Identify which cell holds the provided text, then report its (x, y) central coordinate. 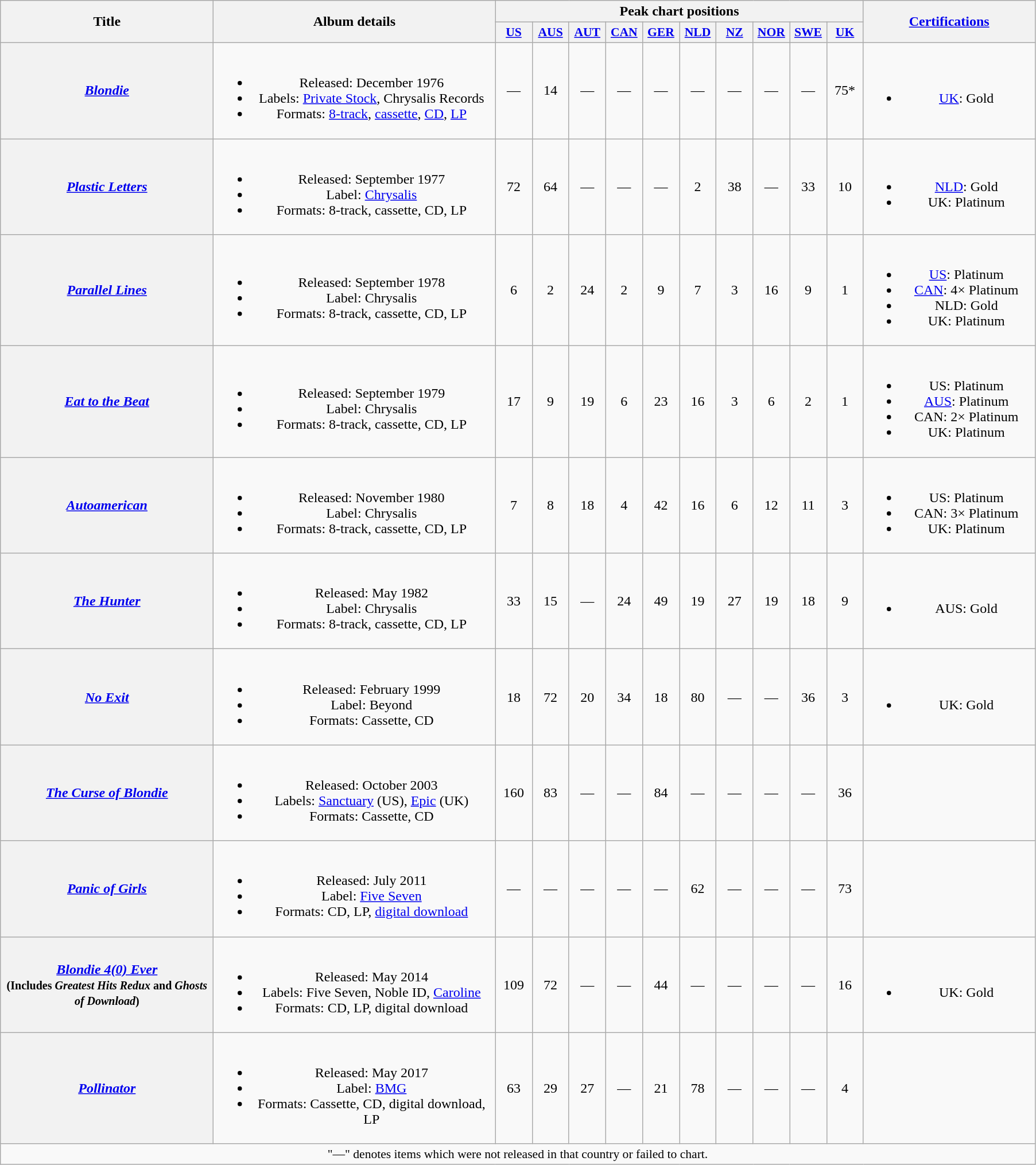
Released: September 1977Label: ChrysalisFormats: 8-track, cassette, CD, LP (355, 187)
The Curse of Blondie (107, 793)
38 (735, 187)
109 (514, 985)
73 (845, 888)
29 (550, 1088)
Blondie 4(0) Ever(Includes Greatest Hits Redux and Ghosts of Download) (107, 985)
AUS (550, 33)
Peak chart positions (680, 11)
62 (698, 888)
8 (550, 505)
Released: September 1979Label: ChrysalisFormats: 8-track, cassette, CD, LP (355, 402)
44 (661, 985)
Parallel Lines (107, 290)
Released: October 2003Labels: Sanctuary (US), Epic (UK)Formats: Cassette, CD (355, 793)
63 (514, 1088)
Plastic Letters (107, 187)
Released: November 1980Label: ChrysalisFormats: 8-track, cassette, CD, LP (355, 505)
42 (661, 505)
80 (698, 697)
"—" denotes items which were not released in that country or failed to chart. (518, 1154)
12 (771, 505)
15 (550, 601)
Eat to the Beat (107, 402)
64 (550, 187)
Released: May 2017Label: BMGFormats: Cassette, CD, digital download, LP (355, 1088)
AUT (587, 33)
14 (550, 91)
83 (550, 793)
Blondie (107, 91)
34 (624, 697)
11 (808, 505)
No Exit (107, 697)
84 (661, 793)
NLD (698, 33)
17 (514, 402)
Title (107, 22)
SWE (808, 33)
Pollinator (107, 1088)
23 (661, 402)
US: PlatinumAUS: PlatinumCAN: 2× PlatinumUK: Platinum (949, 402)
US (514, 33)
75* (845, 91)
The Hunter (107, 601)
49 (661, 601)
20 (587, 697)
78 (698, 1088)
21 (661, 1088)
160 (514, 793)
Released: May 2014Labels: Five Seven, Noble ID, CarolineFormats: CD, LP, digital download (355, 985)
Released: December 1976Labels: Private Stock, Chrysalis RecordsFormats: 8-track, cassette, CD, LP (355, 91)
US: PlatinumCAN: 3× PlatinumUK: Platinum (949, 505)
AUS: Gold (949, 601)
US: PlatinumCAN: 4× PlatinumNLD: GoldUK: Platinum (949, 290)
UK (845, 33)
CAN (624, 33)
Certifications (949, 22)
Released: September 1978Label: ChrysalisFormats: 8-track, cassette, CD, LP (355, 290)
Released: February 1999Label: BeyondFormats: Cassette, CD (355, 697)
Released: May 1982Label: ChrysalisFormats: 8-track, cassette, CD, LP (355, 601)
Album details (355, 22)
GER (661, 33)
NLD: GoldUK: Platinum (949, 187)
NOR (771, 33)
10 (845, 187)
NZ (735, 33)
Panic of Girls (107, 888)
Released: July 2011Label: Five SevenFormats: CD, LP, digital download (355, 888)
Autoamerican (107, 505)
